Return the (x, y) coordinate for the center point of the cell that contains the specified text.  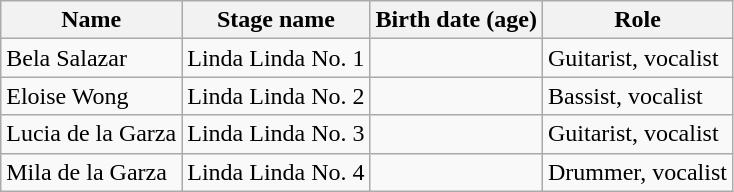
Name (92, 20)
Stage name (276, 20)
Bassist, vocalist (637, 96)
Mila de la Garza (92, 172)
Drummer, vocalist (637, 172)
Lucia de la Garza (92, 134)
Linda Linda No. 4 (276, 172)
Linda Linda No. 3 (276, 134)
Eloise Wong (92, 96)
Birth date (age) (456, 20)
Role (637, 20)
Linda Linda No. 1 (276, 58)
Linda Linda No. 2 (276, 96)
Bela Salazar (92, 58)
